Pinpoint the cell where the given text exists, returning its (x, y) midpoint coordinate. 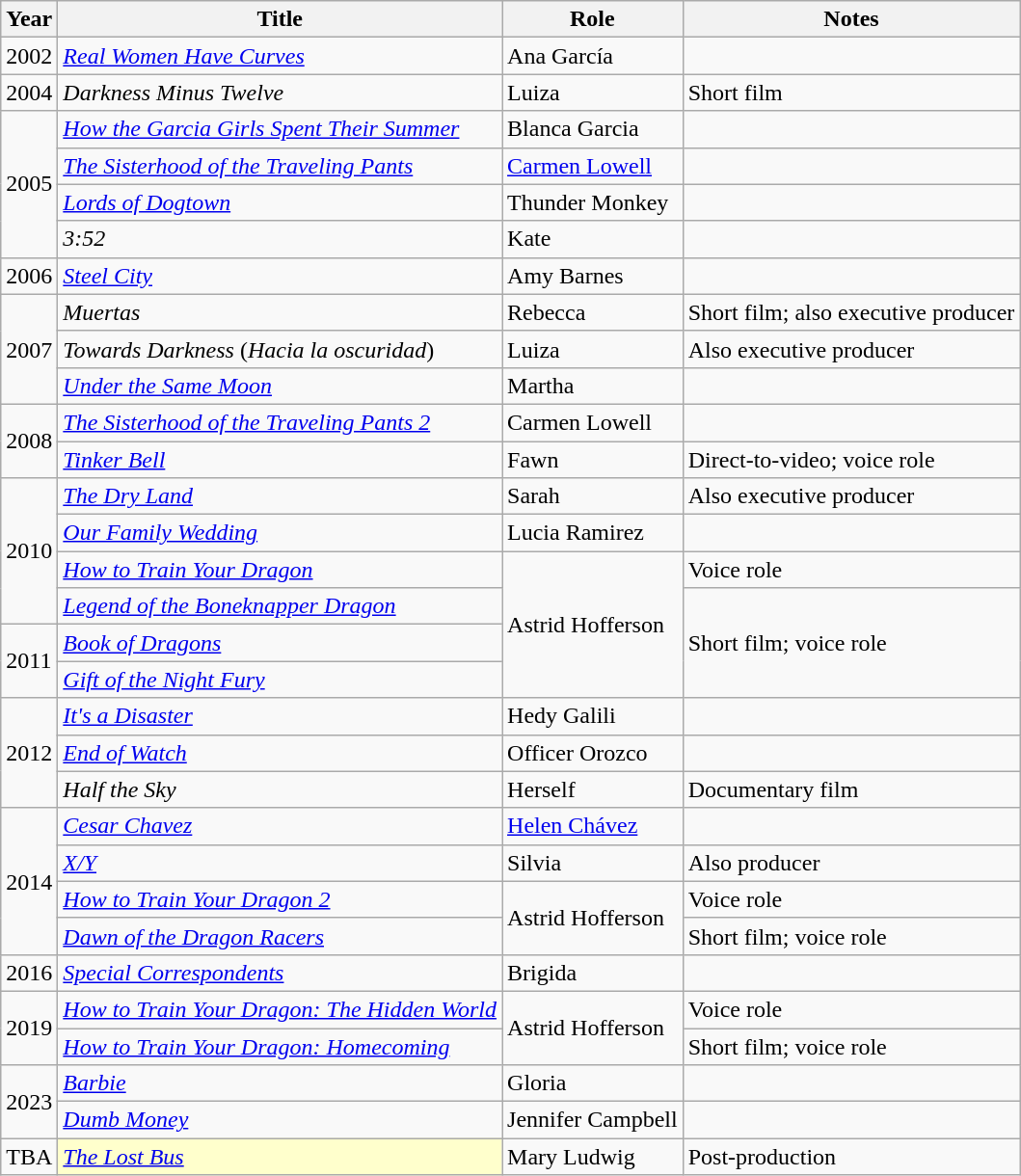
Barbie (280, 1083)
2007 (29, 349)
Towards Darkness (Hacia la oscuridad) (280, 349)
Real Women Have Curves (280, 56)
2023 (29, 1102)
How to Train Your Dragon 2 (280, 899)
2004 (29, 93)
Legend of the Boneknapper Dragon (280, 606)
Role (593, 19)
Documentary film (851, 789)
Short film (851, 93)
Fawn (593, 460)
Lords of Dogtown (280, 202)
2011 (29, 661)
Under the Same Moon (280, 386)
Darkness Minus Twelve (280, 93)
2008 (29, 441)
Also producer (851, 863)
X/Y (280, 863)
Post-production (851, 1157)
How to Train Your Dragon (280, 570)
Gloria (593, 1083)
Title (280, 19)
Lucia Ramirez (593, 533)
2016 (29, 973)
The Sisterhood of the Traveling Pants 2 (280, 422)
How to Train Your Dragon: Homecoming (280, 1046)
Blanca Garcia (593, 129)
Jennifer Campbell (593, 1120)
Rebecca (593, 312)
Silvia (593, 863)
Helen Chávez (593, 826)
Mary Ludwig (593, 1157)
Direct-to-video; voice role (851, 460)
How to Train Your Dragon: The Hidden World (280, 1009)
3:52 (280, 239)
Year (29, 19)
End of Watch (280, 753)
Steel City (280, 276)
Book of Dragons (280, 643)
Short film; also executive producer (851, 312)
2019 (29, 1028)
2002 (29, 56)
Kate (593, 239)
Half the Sky (280, 789)
The Sisterhood of the Traveling Pants (280, 166)
Special Correspondents (280, 973)
2006 (29, 276)
2014 (29, 881)
Officer Orozco (593, 753)
Martha (593, 386)
2005 (29, 184)
Ana García (593, 56)
Dumb Money (280, 1120)
Dawn of the Dragon Racers (280, 936)
The Dry Land (280, 496)
Gift of the Night Fury (280, 680)
Tinker Bell (280, 460)
How the Garcia Girls Spent Their Summer (280, 129)
The Lost Bus (280, 1157)
Notes (851, 19)
Muertas (280, 312)
TBA (29, 1157)
Sarah (593, 496)
Cesar Chavez (280, 826)
Amy Barnes (593, 276)
Thunder Monkey (593, 202)
Brigida (593, 973)
2010 (29, 551)
2012 (29, 753)
It's a Disaster (280, 716)
Hedy Galili (593, 716)
Our Family Wedding (280, 533)
Herself (593, 789)
